For the text-containing cell, return its midpoint in [x, y] coordinate format. 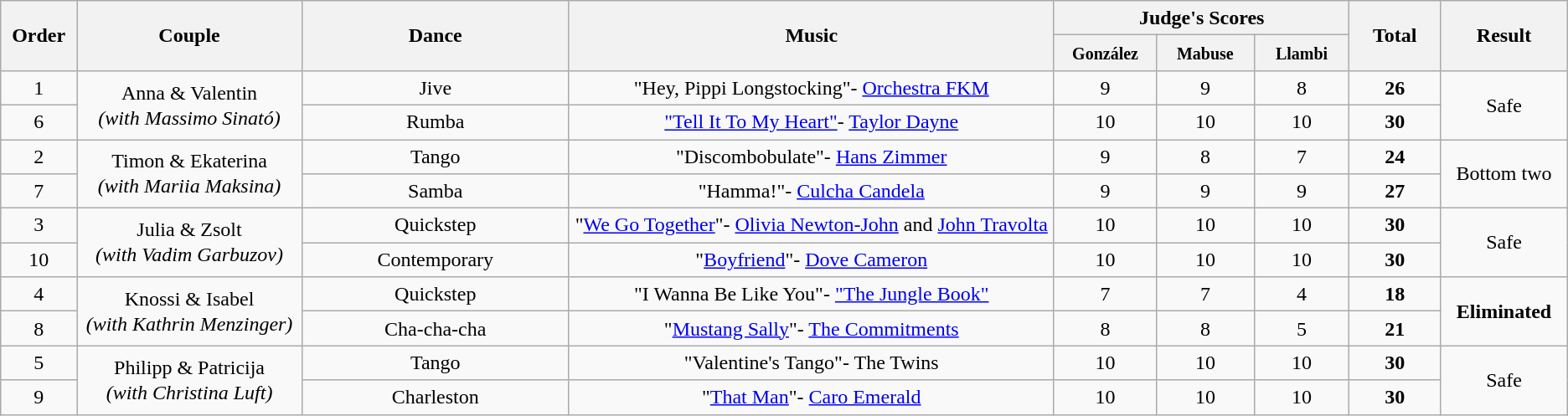
1 [39, 87]
Contemporary [436, 259]
Timon & Ekaterina(with Mariia Maksina) [189, 173]
27 [1395, 191]
Eliminated [1504, 311]
2 [39, 156]
Mabuse [1206, 54]
"Tell It To My Heart"- Taylor Dayne [811, 122]
Charleston [436, 397]
Julia & Zsolt(with Vadim Garbuzov) [189, 243]
Result [1504, 36]
Total [1395, 36]
González [1105, 54]
"That Man"- Caro Emerald [811, 397]
"Boyfriend"- Dove Cameron [811, 259]
Cha-cha-cha [436, 328]
24 [1395, 156]
Samba [436, 191]
Philipp & Patricija(with Christina Luft) [189, 380]
Couple [189, 36]
"Valentine's Tango"- The Twins [811, 363]
"Mustang Sally"- The Commitments [811, 328]
"I Wanna Be Like You"- "The Jungle Book" [811, 295]
Knossi & Isabel(with Kathrin Menzinger) [189, 311]
3 [39, 226]
26 [1395, 87]
"Hey, Pippi Longstocking"- Orchestra FKM [811, 87]
"Discombobulate"- Hans Zimmer [811, 156]
Rumba [436, 122]
Music [811, 36]
Jive [436, 87]
6 [39, 122]
Bottom two [1504, 173]
Llambi [1302, 54]
"We Go Together"- Olivia Newton-John and John Travolta [811, 226]
Anna & Valentin(with Massimo Sinató) [189, 105]
"Hamma!"- Culcha Candela [811, 191]
21 [1395, 328]
18 [1395, 295]
Order [39, 36]
Judge's Scores [1201, 18]
Dance [436, 36]
